Return [x, y] of the center of cell containing provided text 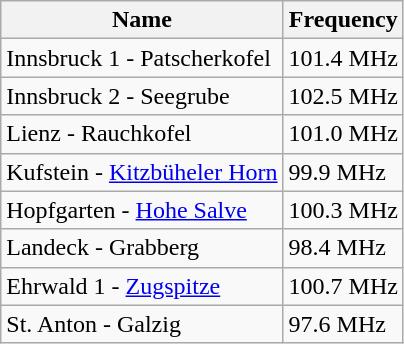
Frequency [343, 20]
101.4 MHz [343, 58]
Lienz - Rauchkofel [142, 134]
101.0 MHz [343, 134]
97.6 MHz [343, 324]
100.7 MHz [343, 286]
Ehrwald 1 - Zugspitze [142, 286]
Innsbruck 1 - Patscherkofel [142, 58]
Landeck - Grabberg [142, 248]
98.4 MHz [343, 248]
St. Anton - Galzig [142, 324]
Hopfgarten - Hohe Salve [142, 210]
99.9 MHz [343, 172]
102.5 MHz [343, 96]
Innsbruck 2 - Seegrube [142, 96]
Name [142, 20]
100.3 MHz [343, 210]
Kufstein - Kitzbüheler Horn [142, 172]
